Determine the [x, y] coordinate at the center of the cell enclosing the given text.  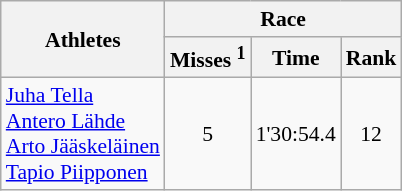
5 [208, 134]
Athletes [83, 40]
Rank [372, 58]
1'30:54.4 [296, 134]
Race [283, 19]
Juha TellaAntero LähdeArto JääskeläinenTapio Piipponen [83, 134]
Misses 1 [208, 58]
12 [372, 134]
Time [296, 58]
